From the cell containing the given text, extract its center point as (x, y) coordinate. 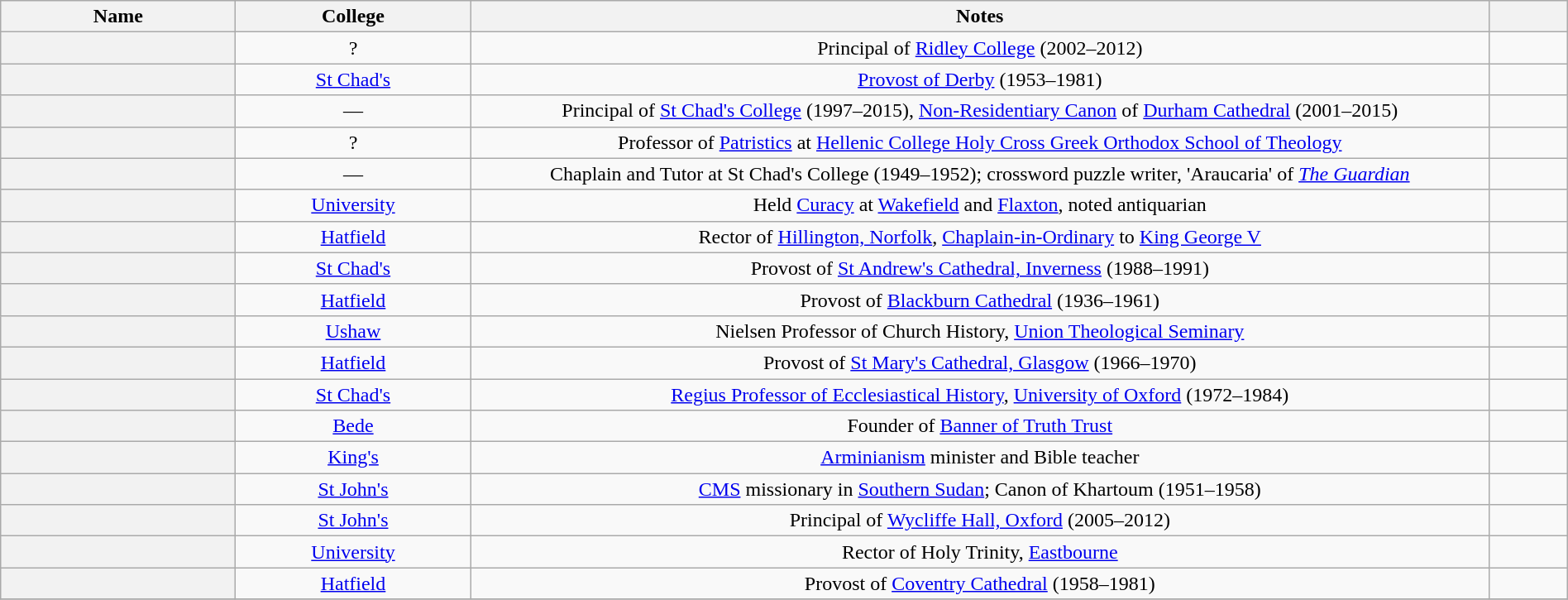
CMS missionary in Southern Sudan; Canon of Khartoum (1951–1958) (979, 489)
Bede (353, 426)
Held Curacy at Wakefield and Flaxton, noted antiquarian (979, 205)
Provost of Blackburn Cathedral (1936–1961) (979, 300)
Provost of St Mary's Cathedral, Glasgow (1966–1970) (979, 362)
Principal of St Chad's College (1997–2015), Non-Residentiary Canon of Durham Cathedral (2001–2015) (979, 111)
Rector of Holy Trinity, Eastbourne (979, 552)
Arminianism minister and Bible teacher (979, 458)
Chaplain and Tutor at St Chad's College (1949–1952); crossword puzzle writer, 'Araucaria' of The Guardian (979, 174)
Name (118, 17)
Rector of Hillington, Norfolk, Chaplain-in-Ordinary to King George V (979, 237)
Principal of Ridley College (2002–2012) (979, 48)
Nielsen Professor of Church History, Union Theological Seminary (979, 331)
Provost of Coventry Cathedral (1958–1981) (979, 583)
College (353, 17)
Professor of Patristics at Hellenic College Holy Cross Greek Orthodox School of Theology (979, 142)
Founder of Banner of Truth Trust (979, 426)
Provost of St Andrew's Cathedral, Inverness (1988–1991) (979, 268)
Ushaw (353, 331)
Provost of Derby (1953–1981) (979, 79)
Regius Professor of Ecclesiastical History, University of Oxford (1972–1984) (979, 395)
King's (353, 458)
Principal of Wycliffe Hall, Oxford (2005–2012) (979, 521)
Notes (979, 17)
